Find where the given text appears and provide that cell's center as [X, Y] coordinate. 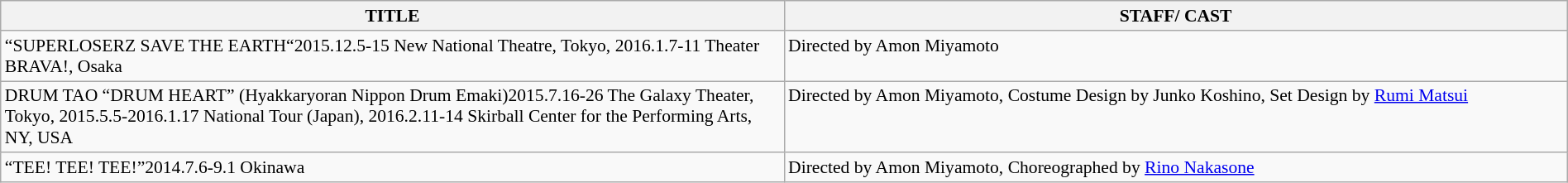
TITLE [392, 16]
STAFF/ CAST [1176, 16]
“SUPERLOSERZ SAVE THE EARTH“2015.12.5-15 New National Theatre, Tokyo, 2016.1.7-11 Theater BRAVA!, Osaka [392, 56]
Directed by Amon Miyamoto [1176, 56]
Directed by Amon Miyamoto, Costume Design by Junko Koshino, Set Design by Rumi Matsui [1176, 118]
Directed by Amon Miyamoto, Choreographed by Rino Nakasone [1176, 168]
“TEE! TEE! TEE!”2014.7.6-9.1 Okinawa [392, 168]
